For the text-containing cell, return its midpoint in [x, y] coordinate format. 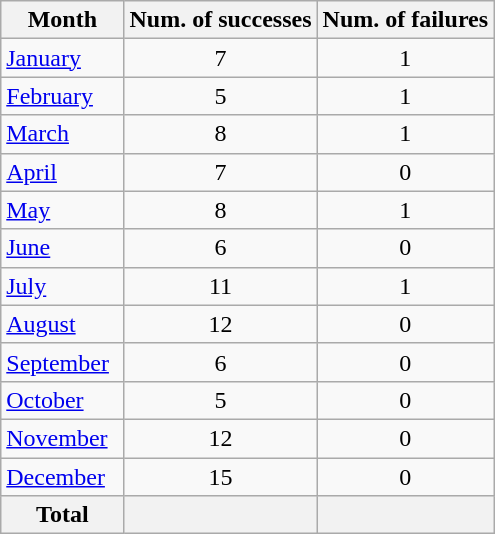
Month [62, 20]
15 [220, 477]
Num. of failures [406, 20]
September [62, 362]
February [62, 96]
December [62, 477]
October [62, 400]
June [62, 248]
Num. of successes [220, 20]
11 [220, 286]
Total [62, 515]
November [62, 438]
July [62, 286]
August [62, 324]
May [62, 210]
April [62, 172]
March [62, 134]
January [62, 58]
